Determine the (X, Y) coordinate at the center of the cell enclosing the given text.  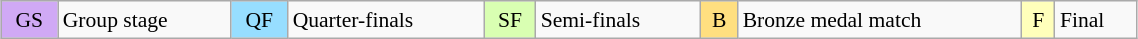
Quarter-finals (386, 20)
F (1038, 20)
Semi-finals (618, 20)
GS (30, 20)
Final (1096, 20)
B (720, 20)
QF (260, 20)
Bronze medal match (880, 20)
SF (510, 20)
Group stage (144, 20)
